Provide the (X, Y) coordinate of the cell's center where the given text is located.  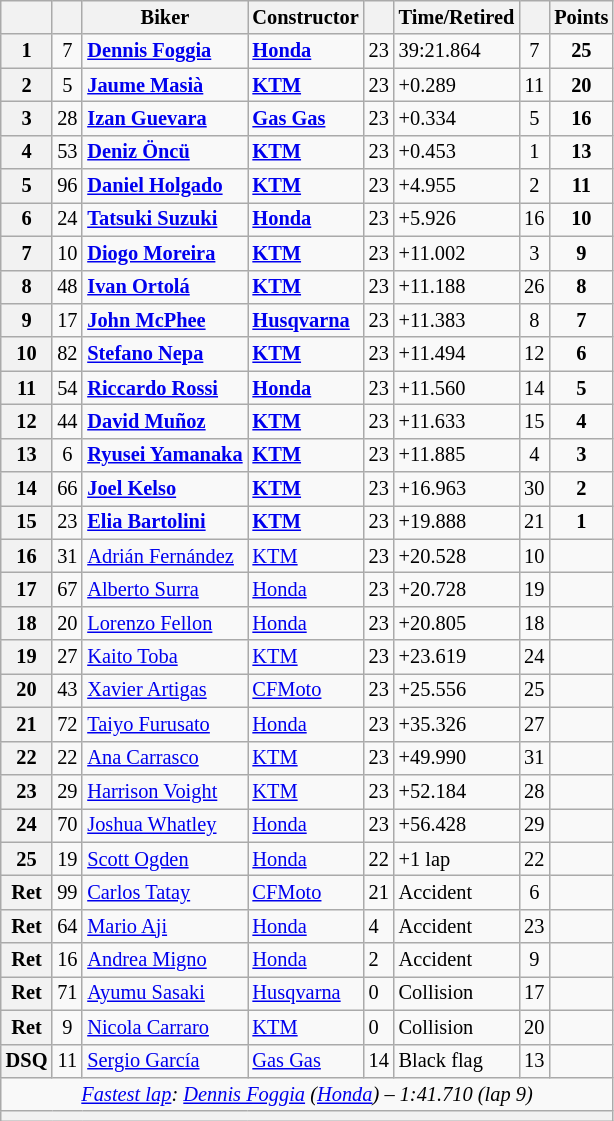
54 (67, 388)
Constructor (306, 17)
Ana Carrasco (164, 758)
John McPhee (164, 320)
53 (67, 152)
Riccardo Rossi (164, 388)
96 (67, 186)
Daniel Holgado (164, 186)
Carlos Tatay (164, 892)
+16.963 (457, 489)
David Muñoz (164, 421)
+0.334 (457, 118)
Andrea Migno (164, 960)
48 (67, 287)
+1 lap (457, 859)
Lorenzo Fellon (164, 623)
64 (67, 926)
+11.633 (457, 421)
71 (67, 993)
43 (67, 690)
Fastest lap: Dennis Foggia (Honda) – 1:41.710 (lap 9) (308, 1094)
66 (67, 489)
70 (67, 825)
Ayumu Sasaki (164, 993)
+11.188 (457, 287)
Nicola Carraro (164, 1027)
+11.383 (457, 320)
82 (67, 354)
Kaito Toba (164, 657)
Sergio García (164, 1061)
44 (67, 421)
Harrison Voight (164, 791)
+11.885 (457, 455)
+25.556 (457, 690)
26 (534, 287)
Diogo Moreira (164, 253)
Alberto Surra (164, 589)
Tatsuki Suzuki (164, 219)
+11.560 (457, 388)
+5.926 (457, 219)
Ryusei Yamanaka (164, 455)
Elia Bartolini (164, 522)
72 (67, 724)
Xavier Artigas (164, 690)
Jaume Masià (164, 85)
Taiyo Furusato (164, 724)
Black flag (457, 1061)
Stefano Nepa (164, 354)
67 (67, 589)
Biker (164, 17)
Time/Retired (457, 17)
Ivan Ortolá (164, 287)
+20.528 (457, 556)
+19.888 (457, 522)
+23.619 (457, 657)
+0.289 (457, 85)
+52.184 (457, 791)
Izan Guevara (164, 118)
+11.494 (457, 354)
Scott Ogden (164, 859)
39:21.864 (457, 51)
+4.955 (457, 186)
30 (534, 489)
Points (581, 17)
+49.990 (457, 758)
Joshua Whatley (164, 825)
+35.326 (457, 724)
+11.002 (457, 253)
Deniz Öncü (164, 152)
+56.428 (457, 825)
99 (67, 892)
+20.728 (457, 589)
Dennis Foggia (164, 51)
+20.805 (457, 623)
DSQ (27, 1061)
Joel Kelso (164, 489)
Mario Aji (164, 926)
+0.453 (457, 152)
Adrián Fernández (164, 556)
